Locate the cell with the specified text and output its [x, y] center coordinate. 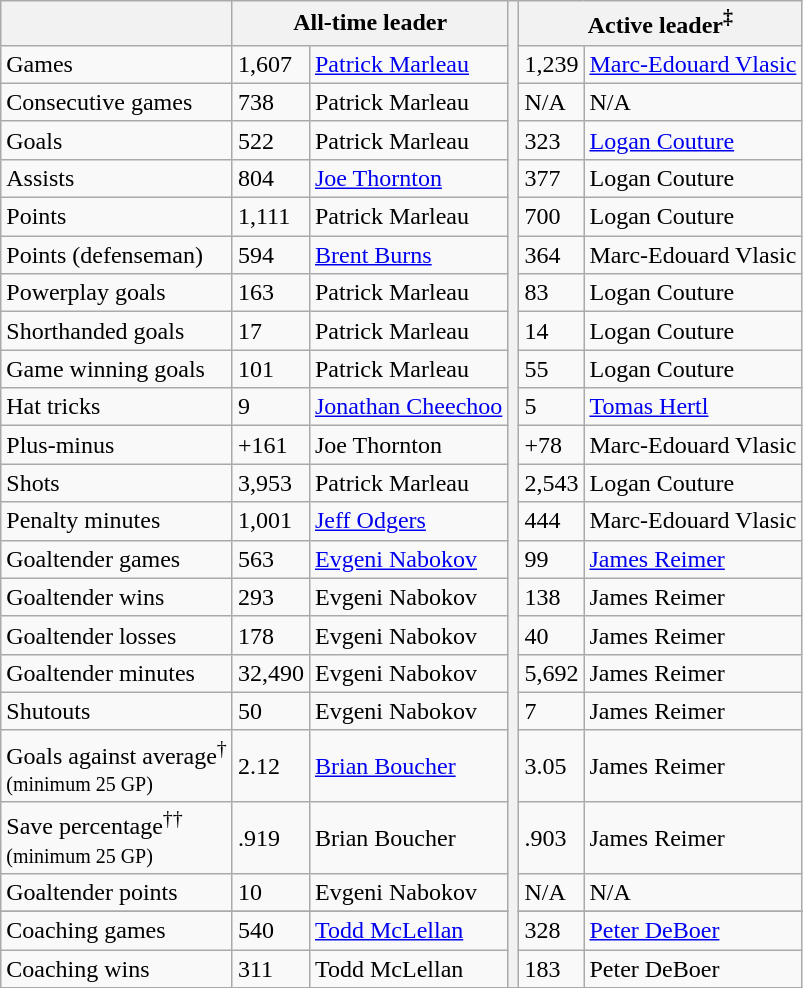
+161 [270, 445]
17 [270, 331]
83 [552, 293]
Plus-minus [117, 445]
Hat tricks [117, 407]
Goaltender games [117, 559]
138 [552, 597]
Points [117, 217]
101 [270, 369]
5 [552, 407]
40 [552, 635]
2,543 [552, 483]
Shorthanded goals [117, 331]
Brent Burns [408, 255]
700 [552, 217]
Goaltender wins [117, 597]
328 [552, 931]
Goals [117, 140]
9 [270, 407]
Save percentage††(minimum 25 GP) [117, 838]
Shutouts [117, 711]
Active leader‡ [660, 24]
Assists [117, 178]
Points (defenseman) [117, 255]
+78 [552, 445]
444 [552, 521]
594 [270, 255]
323 [552, 140]
55 [552, 369]
All-time leader [370, 24]
Consecutive games [117, 102]
364 [552, 255]
99 [552, 559]
.903 [552, 838]
Goaltender points [117, 893]
804 [270, 178]
Goals against average†(minimum 25 GP) [117, 766]
Jonathan Cheechoo [408, 407]
293 [270, 597]
Coaching wins [117, 969]
3,953 [270, 483]
Tomas Hertl [693, 407]
1,607 [270, 64]
.919 [270, 838]
Shots [117, 483]
Powerplay goals [117, 293]
522 [270, 140]
32,490 [270, 673]
1,111 [270, 217]
163 [270, 293]
50 [270, 711]
Goaltender losses [117, 635]
5,692 [552, 673]
3.05 [552, 766]
Goaltender minutes [117, 673]
10 [270, 893]
14 [552, 331]
2.12 [270, 766]
Coaching games [117, 931]
1,239 [552, 64]
183 [552, 969]
Game winning goals [117, 369]
178 [270, 635]
Games [117, 64]
Penalty minutes [117, 521]
738 [270, 102]
1,001 [270, 521]
377 [552, 178]
540 [270, 931]
Jeff Odgers [408, 521]
311 [270, 969]
563 [270, 559]
7 [552, 711]
